Locate the cell with the specified text and output its [X, Y] center coordinate. 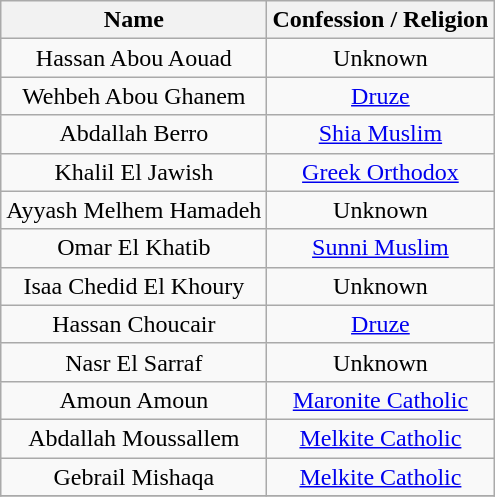
Hassan Abou Aouad [134, 58]
Shia Muslim [380, 134]
Isaa Chedid El Khoury [134, 286]
Khalil El Jawish [134, 172]
Amoun Amoun [134, 400]
Ayyash Melhem Hamadeh [134, 210]
Name [134, 20]
Abdallah Berro [134, 134]
Wehbeh Abou Ghanem [134, 96]
Sunni Muslim [380, 248]
Greek Orthodox [380, 172]
Confession / Religion [380, 20]
Nasr El Sarraf [134, 362]
Omar El Khatib [134, 248]
Hassan Choucair [134, 324]
Abdallah Moussallem [134, 438]
Gebrail Mishaqa [134, 477]
Maronite Catholic [380, 400]
